Identify which cell holds the provided text, then report its [X, Y] central coordinate. 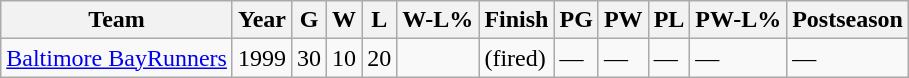
W [344, 20]
PG [576, 20]
L [380, 20]
Baltimore BayRunners [117, 58]
Team [117, 20]
1999 [262, 58]
PW [623, 20]
20 [380, 58]
G [310, 20]
10 [344, 58]
W-L% [438, 20]
Year [262, 20]
Finish [516, 20]
PL [669, 20]
Postseason [848, 20]
30 [310, 58]
(fired) [516, 58]
PW-L% [738, 20]
